Find where the given text appears and provide that cell's center as (X, Y) coordinate. 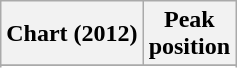
Peakposition (189, 34)
Chart (2012) (72, 34)
